For the text-containing cell, return its midpoint in [X, Y] coordinate format. 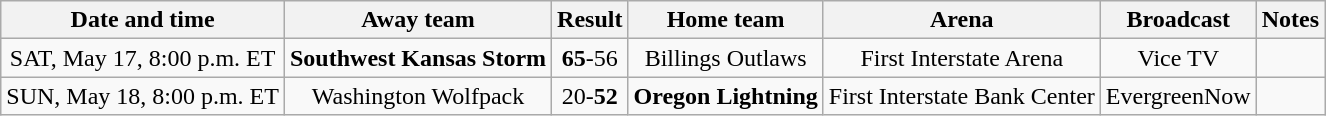
Washington Wolfpack [418, 96]
Billings Outlaws [726, 58]
Away team [418, 20]
Arena [962, 20]
First Interstate Arena [962, 58]
SUN, May 18, 8:00 p.m. ET [143, 96]
Oregon Lightning [726, 96]
Date and time [143, 20]
65-56 [590, 58]
Broadcast [1178, 20]
Result [590, 20]
EvergreenNow [1178, 96]
SAT, May 17, 8:00 p.m. ET [143, 58]
Vice TV [1178, 58]
Home team [726, 20]
Southwest Kansas Storm [418, 58]
Notes [1290, 20]
20-52 [590, 96]
First Interstate Bank Center [962, 96]
